From the cell containing the given text, extract its center point as (x, y) coordinate. 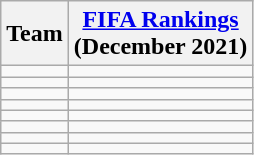
Team (35, 34)
FIFA Rankings(December 2021) (160, 34)
